Extract the [X, Y] coordinate from the center of the cell holding the provided text.  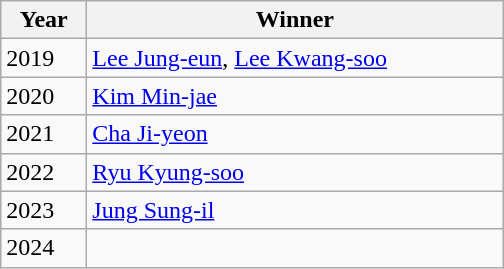
Year [44, 20]
Jung Sung-il [295, 210]
Kim Min-jae [295, 96]
2022 [44, 172]
Winner [295, 20]
2020 [44, 96]
2019 [44, 58]
Ryu Kyung-soo [295, 172]
Lee Jung-eun, Lee Kwang-soo [295, 58]
2021 [44, 134]
2023 [44, 210]
2024 [44, 248]
Cha Ji-yeon [295, 134]
